For the text-containing cell, return its midpoint in [x, y] coordinate format. 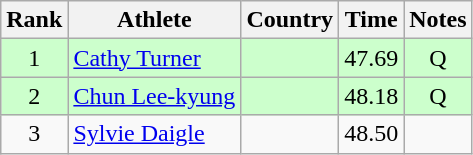
48.50 [372, 134]
2 [34, 96]
48.18 [372, 96]
47.69 [372, 58]
Chun Lee-kyung [154, 96]
Country [290, 20]
Cathy Turner [154, 58]
Sylvie Daigle [154, 134]
Athlete [154, 20]
Rank [34, 20]
Notes [438, 20]
3 [34, 134]
1 [34, 58]
Time [372, 20]
